Provide the [x, y] coordinate of the cell's center where the given text is located.  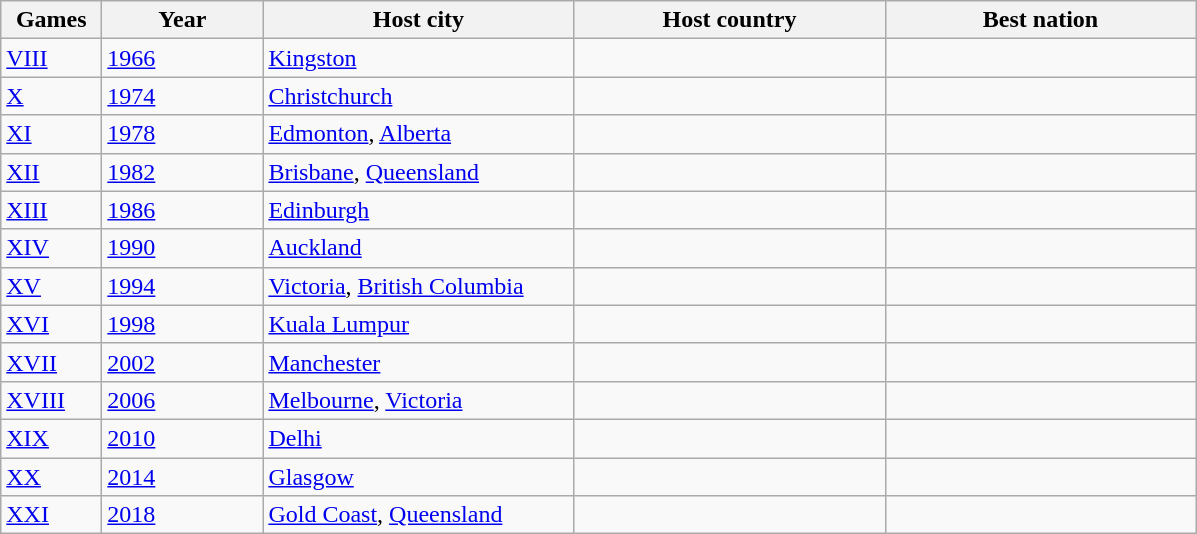
Victoria, British Columbia [418, 286]
Christchurch [418, 96]
Brisbane, Queensland [418, 172]
Glasgow [418, 477]
XIII [52, 210]
Edinburgh [418, 210]
XVIII [52, 400]
XX [52, 477]
Best nation [1040, 20]
1982 [182, 172]
XV [52, 286]
Kingston [418, 58]
Year [182, 20]
1966 [182, 58]
XII [52, 172]
1998 [182, 324]
XVI [52, 324]
2002 [182, 362]
1986 [182, 210]
XI [52, 134]
1994 [182, 286]
XVII [52, 362]
Games [52, 20]
Auckland [418, 248]
2014 [182, 477]
1974 [182, 96]
XXI [52, 515]
2018 [182, 515]
Host country [730, 20]
2010 [182, 438]
XIV [52, 248]
Host city [418, 20]
Gold Coast, Queensland [418, 515]
Delhi [418, 438]
2006 [182, 400]
1990 [182, 248]
X [52, 96]
1978 [182, 134]
XIX [52, 438]
VIII [52, 58]
Melbourne, Victoria [418, 400]
Manchester [418, 362]
Edmonton, Alberta [418, 134]
Kuala Lumpur [418, 324]
